Find where the given text appears and provide that cell's center as [x, y] coordinate. 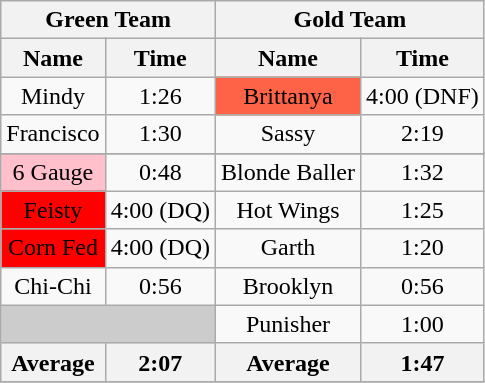
Blonde Baller [288, 172]
2:07 [160, 362]
1:26 [160, 96]
Corn Fed [53, 248]
Sassy [288, 134]
1:20 [423, 248]
0:48 [160, 172]
Punisher [288, 324]
Hot Wings [288, 210]
Chi-Chi [53, 286]
Feisty [53, 210]
Gold Team [350, 20]
1:30 [160, 134]
1:32 [423, 172]
4:00 (DNF) [423, 96]
Brittanya [288, 96]
Green Team [108, 20]
Francisco [53, 134]
1:00 [423, 324]
1:25 [423, 210]
Brooklyn [288, 286]
6 Gauge [53, 172]
1:47 [423, 362]
2:19 [423, 134]
Garth [288, 248]
Mindy [53, 96]
